Return the [X, Y] coordinate for the center point of the cell that contains the specified text.  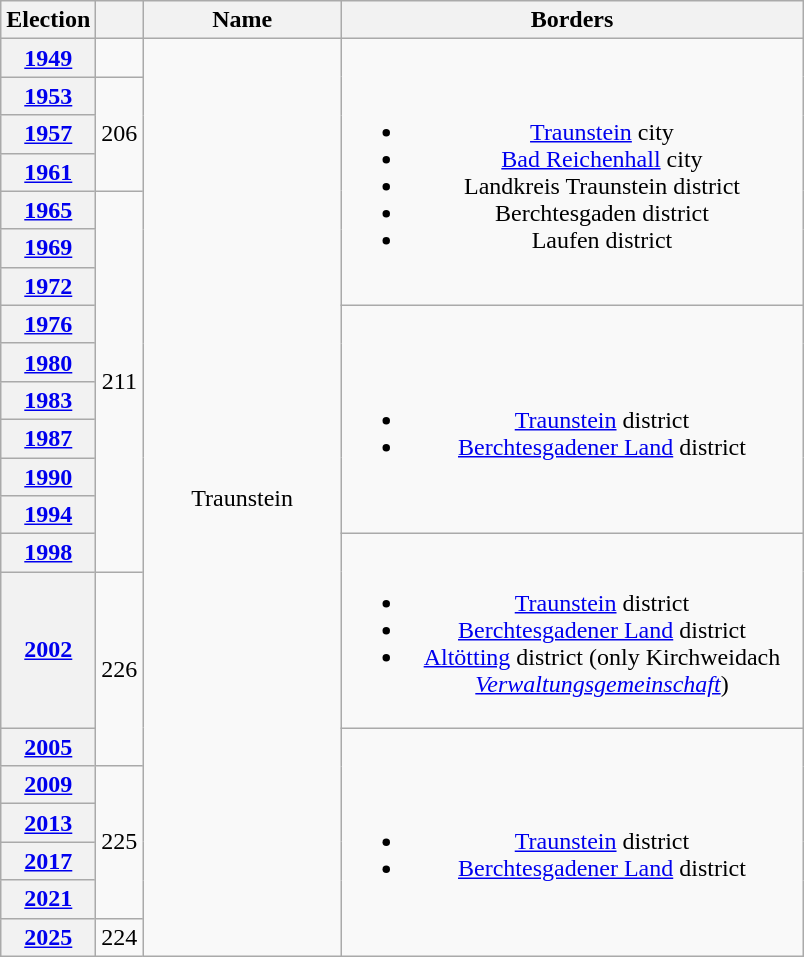
225 [120, 842]
Traunstein [242, 498]
1998 [48, 553]
2021 [48, 899]
2017 [48, 861]
1949 [48, 58]
1976 [48, 324]
226 [120, 669]
1980 [48, 362]
2013 [48, 823]
224 [120, 937]
211 [120, 382]
Election [48, 20]
2002 [48, 650]
1972 [48, 286]
1987 [48, 438]
1953 [48, 96]
1957 [48, 134]
Name [242, 20]
1961 [48, 172]
1990 [48, 477]
1983 [48, 400]
2025 [48, 937]
2005 [48, 747]
Borders [572, 20]
Traunstein cityBad Reichenhall cityLandkreis Traunstein districtBerchtesgaden districtLaufen district [572, 172]
Traunstein districtBerchtesgadener Land districtAltötting district (only Kirchweidach Verwaltungsgemeinschaft) [572, 631]
1969 [48, 248]
1994 [48, 515]
206 [120, 134]
2009 [48, 785]
1965 [48, 210]
